Extract the [x, y] coordinate from the center of the cell holding the provided text.  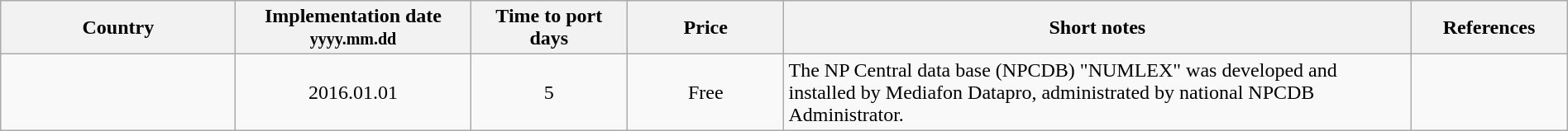
The NP Central data base (NPCDB) "NUMLEX" was developed and installed by Mediafon Datapro, administrated by national NPCDB Administrator. [1097, 92]
Free [706, 92]
Price [706, 28]
Implementation dateyyyy.mm.dd [353, 28]
Time to portdays [549, 28]
5 [549, 92]
Country [118, 28]
References [1489, 28]
Short notes [1097, 28]
2016.01.01 [353, 92]
